Return (x, y) of the center of cell containing provided text 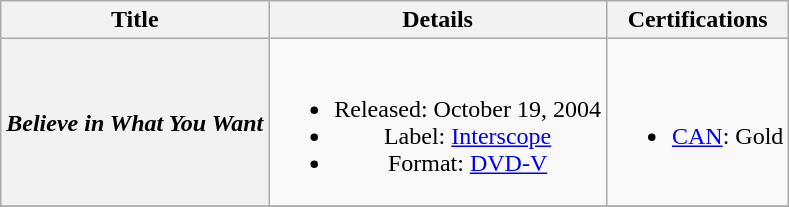
Certifications (697, 20)
Title (135, 20)
CAN: Gold (697, 122)
Released: October 19, 2004Label: InterscopeFormat: DVD-V (438, 122)
Believe in What You Want (135, 122)
Details (438, 20)
